Pinpoint the cell where the given text exists, returning its (x, y) midpoint coordinate. 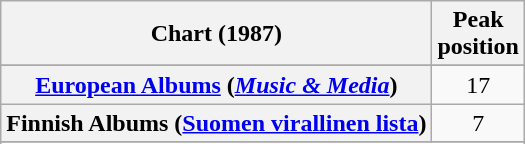
European Albums (Music & Media) (216, 85)
Finnish Albums (Suomen virallinen lista) (216, 123)
7 (478, 123)
Chart (1987) (216, 34)
Peakposition (478, 34)
17 (478, 85)
